Return the (x, y) coordinate for the center point of the cell that contains the specified text.  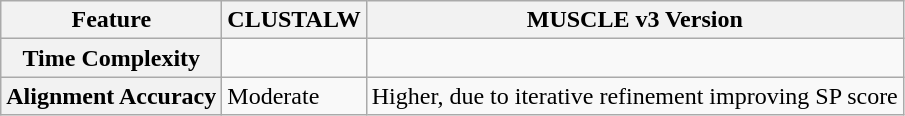
CLUSTALW (294, 20)
Higher, due to iterative refinement improving SP score (634, 96)
Alignment Accuracy (112, 96)
MUSCLE v3 Version (634, 20)
Moderate (294, 96)
Time Complexity (112, 58)
Feature (112, 20)
